Locate the cell with the specified text and output its (X, Y) center coordinate. 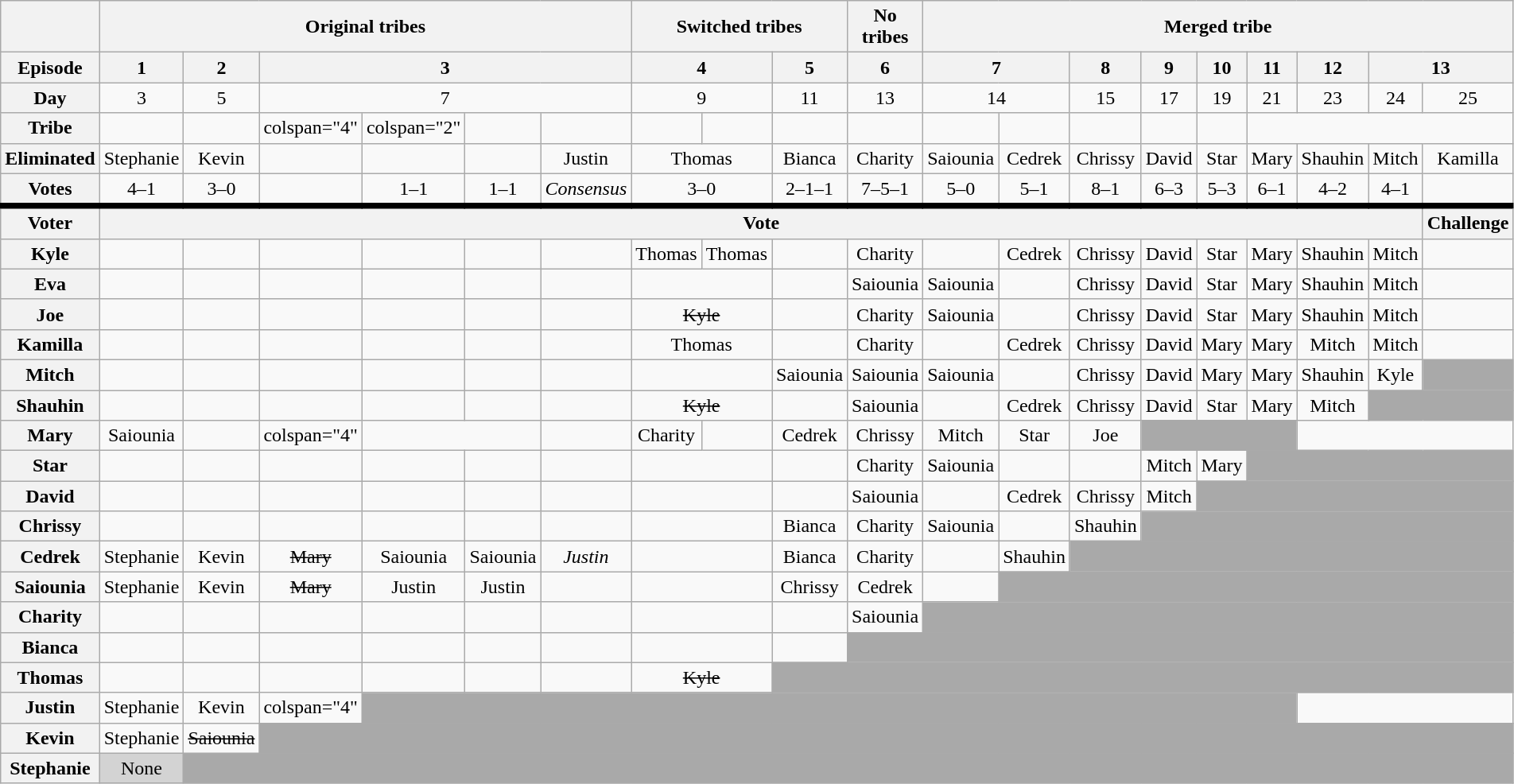
Day (50, 98)
24 (1396, 98)
6 (886, 68)
4 (701, 68)
8 (1105, 68)
4–2 (1333, 189)
Tribe (50, 128)
Switched tribes (740, 27)
colspan="2" (413, 128)
Original tribes (366, 27)
2 (221, 68)
5–0 (961, 189)
Consensus (586, 189)
25 (1468, 98)
12 (1333, 68)
1 (142, 68)
Eva (50, 284)
19 (1221, 98)
Challenge (1468, 223)
Vote (761, 223)
Merged tribe (1218, 27)
Eliminated (50, 158)
10 (1221, 68)
7–5–1 (886, 189)
17 (1169, 98)
5–1 (1035, 189)
None (142, 768)
6–1 (1272, 189)
Episode (50, 68)
14 (997, 98)
Voter (50, 223)
15 (1105, 98)
2–1–1 (809, 189)
8–1 (1105, 189)
5–3 (1221, 189)
No tribes (886, 27)
21 (1272, 98)
Votes (50, 189)
6–3 (1169, 189)
23 (1333, 98)
